Determine the (x, y) coordinate at the center of the cell enclosing the given text.  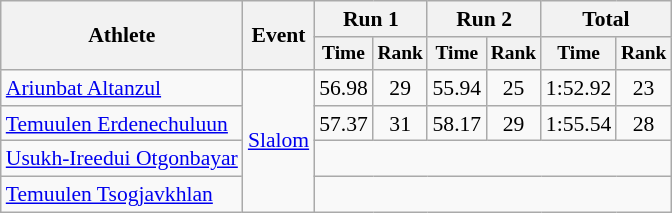
1:52.92 (578, 88)
Temuulen Tsogjavkhlan (122, 195)
Usukh-Ireedui Otgonbayar (122, 159)
Slalom (278, 141)
Run 2 (484, 19)
23 (644, 88)
56.98 (344, 88)
Temuulen Erdenechuluun (122, 124)
Run 1 (370, 19)
Event (278, 36)
55.94 (456, 88)
25 (514, 88)
57.37 (344, 124)
31 (400, 124)
Athlete (122, 36)
1:55.54 (578, 124)
28 (644, 124)
Total (606, 19)
58.17 (456, 124)
Ariunbat Altanzul (122, 88)
